Capture the cell that displays the provided text and extract its (X, Y) central coordinate. 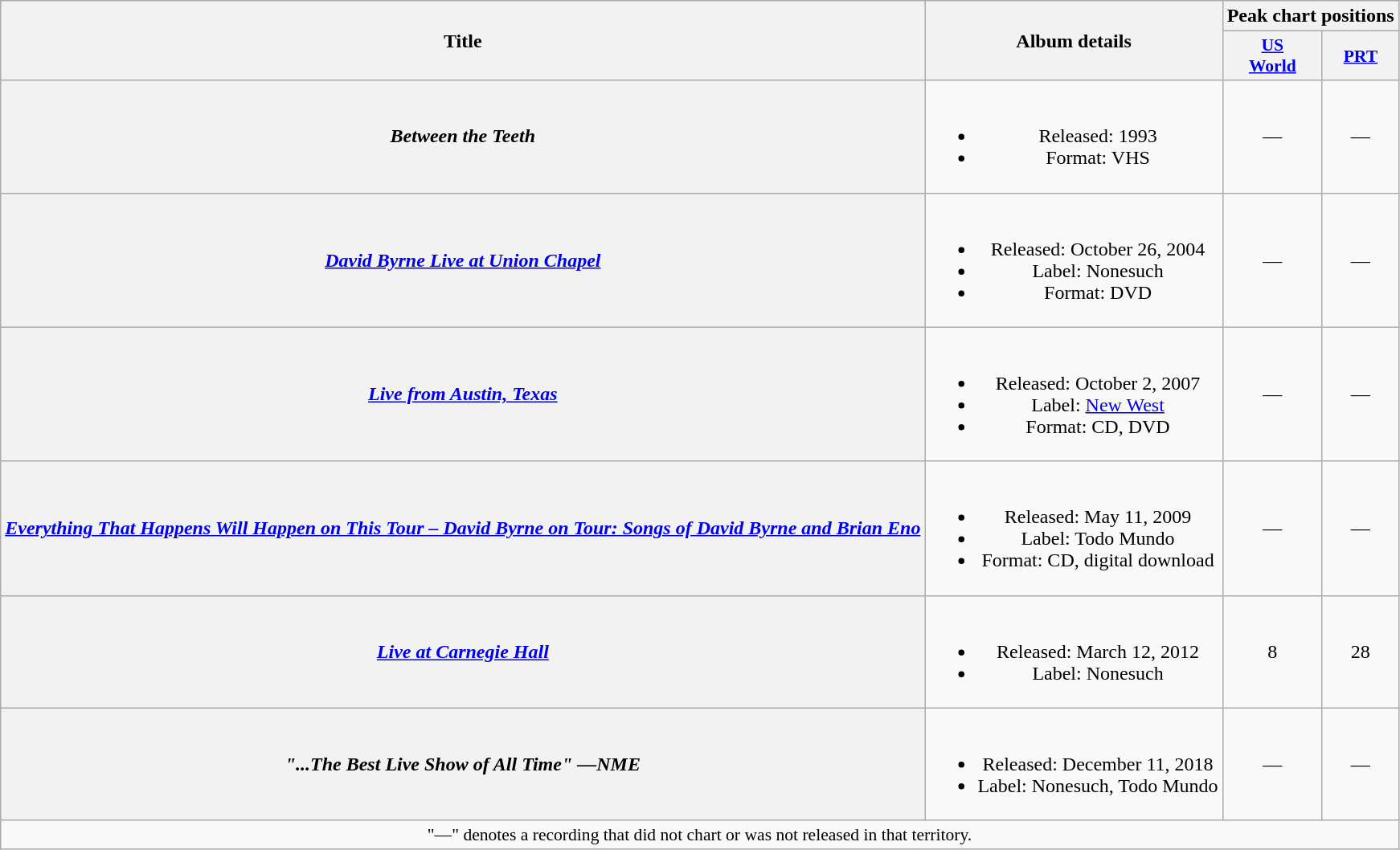
"...The Best Live Show of All Time" —NME (463, 764)
Released: 1993Format: VHS (1074, 137)
Released: May 11, 2009Label: Todo MundoFormat: CD, digital download (1074, 529)
"—" denotes a recording that did not chart or was not released in that territory. (699, 835)
Released: October 26, 2004Label: NonesuchFormat: DVD (1074, 260)
28 (1360, 652)
8 (1272, 652)
Live from Austin, Texas (463, 394)
Between the Teeth (463, 137)
USWorld (1272, 56)
David Byrne Live at Union Chapel (463, 260)
Title (463, 40)
Album details (1074, 40)
Released: December 11, 2018Label: Nonesuch, Todo Mundo (1074, 764)
Released: October 2, 2007Label: New WestFormat: CD, DVD (1074, 394)
Live at Carnegie Hall (463, 652)
Peak chart positions (1310, 16)
PRT (1360, 56)
Released: March 12, 2012Label: Nonesuch (1074, 652)
Everything That Happens Will Happen on This Tour – David Byrne on Tour: Songs of David Byrne and Brian Eno (463, 529)
